For the text-containing cell, return its midpoint in [x, y] coordinate format. 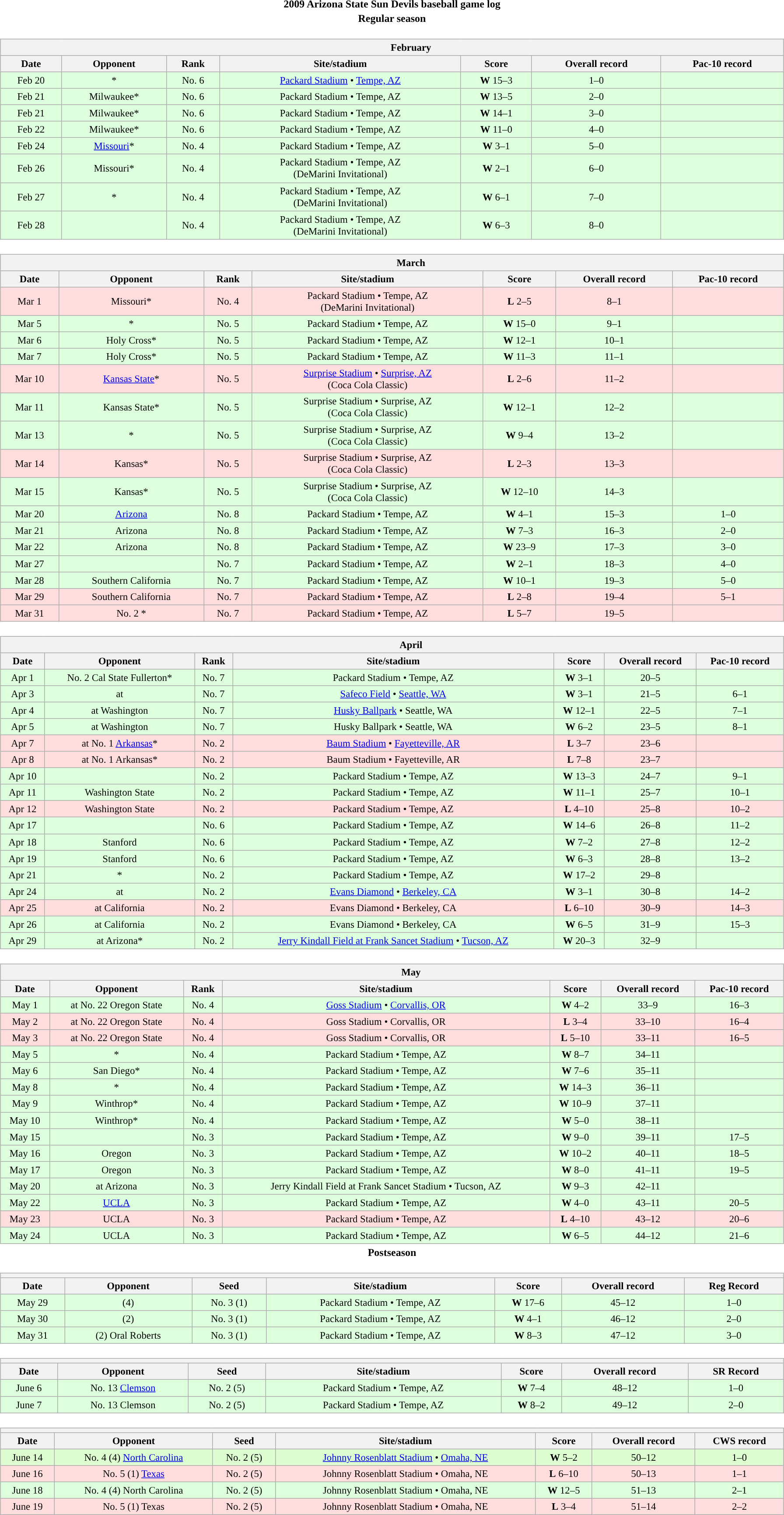
24–7 [650, 776]
W 5–2 [564, 1457]
W 13–5 [496, 97]
May 17 [25, 1170]
50–13 [643, 1473]
June 14 [28, 1457]
51–13 [643, 1490]
Feb 22 [31, 130]
June 6 [29, 1388]
W 10–9 [575, 1104]
L 3–7 [579, 743]
Apr 18 [23, 842]
Apr 19 [23, 859]
31–9 [650, 924]
W 4–2 [575, 1005]
Mar 14 [30, 464]
May 3 [25, 1038]
L 2–5 [520, 301]
Mar 5 [30, 323]
7–0 [596, 197]
L 2–8 [520, 596]
W 8–2 [532, 1404]
W 14–1 [496, 113]
Apr 17 [23, 825]
Mar 20 [30, 514]
17–3 [614, 547]
25–8 [650, 809]
Apr 7 [23, 743]
37–11 [648, 1104]
46–12 [623, 1319]
27–8 [650, 842]
W 7–4 [532, 1388]
Apr 10 [23, 776]
Apr 4 [23, 710]
W 9–0 [575, 1137]
Feb 26 [31, 168]
Feb 28 [31, 225]
30–9 [650, 908]
Mar 15 [30, 492]
Mar 27 [30, 564]
at Arizona [116, 1186]
(2) [129, 1319]
May 1 [25, 1005]
May 30 [32, 1319]
Apr 1 [23, 677]
32–9 [650, 941]
May 24 [25, 1235]
L 7–8 [579, 760]
34–11 [648, 1055]
Mar 28 [30, 580]
Apr 5 [23, 727]
Mar 21 [30, 531]
43–12 [648, 1219]
W 20–3 [579, 941]
June 7 [29, 1404]
W 5–0 [575, 1120]
May 8 [25, 1087]
6–0 [596, 168]
W 11–0 [496, 130]
W 12–5 [564, 1490]
Mar 6 [30, 340]
W 13–3 [579, 776]
W 14–3 [575, 1087]
L 5–7 [520, 613]
Mar 31 [30, 613]
W 8–0 [575, 1170]
W 6–1 [496, 197]
23–6 [650, 743]
Safeco Field • Seattle, WA [393, 694]
Feb 27 [31, 197]
Feb 24 [31, 146]
May 10 [25, 1120]
Feb 20 [31, 80]
Mar 29 [30, 596]
14–2 [740, 891]
Mar 1 [30, 301]
38–11 [648, 1120]
L 2–3 [520, 464]
7–1 [740, 710]
47–12 [623, 1336]
51–14 [643, 1507]
(4) [129, 1302]
36–11 [648, 1087]
17–5 [739, 1137]
16–5 [739, 1038]
W 14–6 [579, 825]
11–1 [614, 357]
23–7 [650, 760]
20–6 [739, 1219]
W 17–6 [528, 1302]
at Arizona* [119, 941]
28–8 [650, 859]
W 15–3 [496, 80]
Apr 21 [23, 875]
5–1 [728, 596]
W 7–2 [579, 842]
W 9–3 [575, 1186]
Apr 29 [23, 941]
May 9 [25, 1104]
April [392, 645]
May 15 [25, 1137]
50–12 [643, 1457]
June 18 [28, 1490]
June 19 [28, 1507]
Apr 26 [23, 924]
May 22 [25, 1203]
Apr 8 [23, 760]
Apr 11 [23, 793]
W 23–9 [520, 547]
41–11 [648, 1170]
42–11 [648, 1186]
Apr 12 [23, 809]
35–11 [648, 1071]
May [392, 972]
19–4 [614, 596]
May 6 [25, 1071]
23–5 [650, 727]
10–2 [740, 809]
44–12 [648, 1235]
Mar 7 [30, 357]
June 16 [28, 1473]
33–9 [648, 1005]
W 12–10 [520, 492]
Mar 10 [30, 379]
May 16 [25, 1153]
No. 2 * [131, 613]
SR Record [736, 1371]
6–1 [740, 694]
W 8–3 [528, 1336]
18–3 [614, 564]
16–4 [739, 1021]
May 23 [25, 1219]
8–0 [596, 225]
W 11–1 [579, 793]
29–8 [650, 875]
W 17–2 [579, 875]
21–5 [650, 694]
May 29 [32, 1302]
39–11 [648, 1137]
45–12 [623, 1302]
Apr 25 [23, 908]
W 7–6 [575, 1071]
W 8–7 [575, 1055]
Mar 22 [30, 547]
33–11 [648, 1038]
26–8 [650, 825]
2–2 [739, 1507]
Apr 3 [23, 694]
W 9–4 [520, 435]
L 2–6 [520, 379]
W 10–2 [575, 1153]
CWS record [739, 1441]
33–10 [648, 1021]
W 11–3 [520, 357]
Mar 11 [30, 407]
May 31 [32, 1336]
Apr 24 [23, 891]
Mar 13 [30, 435]
Reg Record [734, 1286]
May 5 [25, 1055]
February [392, 47]
W 15–0 [520, 323]
25–7 [650, 793]
W 4–0 [575, 1203]
40–11 [648, 1153]
21–6 [739, 1235]
March [392, 263]
13–3 [614, 464]
49–12 [625, 1404]
1–1 [739, 1473]
18–5 [739, 1153]
No. 2 Cal State Fullerton* [119, 677]
43–11 [648, 1203]
22–5 [650, 710]
48–12 [625, 1388]
May 20 [25, 1186]
(2) Oral Roberts [129, 1336]
W 6–2 [579, 727]
2–1 [739, 1490]
30–8 [650, 891]
May 2 [25, 1021]
19–3 [614, 580]
L 5–10 [575, 1038]
San Diego* [116, 1071]
W 7–3 [520, 531]
W 10–1 [520, 580]
